Output the [x, y] coordinate of the center of the cell containing the given text.  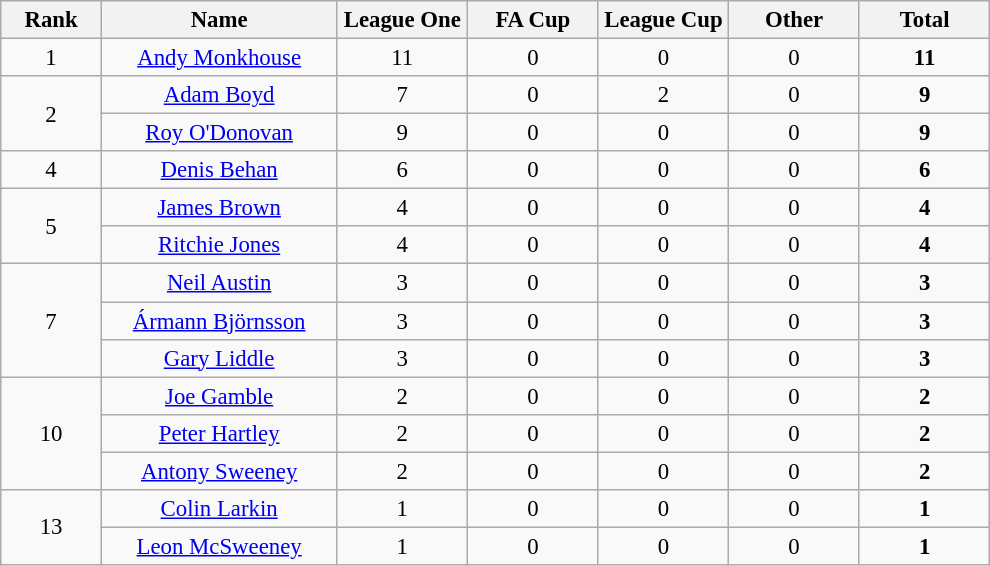
Denis Behan [219, 170]
Neil Austin [219, 283]
Colin Larkin [219, 509]
James Brown [219, 208]
10 [52, 434]
Total [924, 20]
Adam Boyd [219, 95]
Joe Gamble [219, 396]
Leon McSweeney [219, 546]
13 [52, 528]
Name [219, 20]
League Cup [664, 20]
Other [794, 20]
Peter Hartley [219, 433]
Ármann Björnsson [219, 321]
Antony Sweeney [219, 471]
Andy Monkhouse [219, 58]
Gary Liddle [219, 358]
FA Cup [534, 20]
League One [402, 20]
Ritchie Jones [219, 245]
5 [52, 226]
Rank [52, 20]
Roy O'Donovan [219, 133]
